Detect which cell encompasses the target text, then output its [x, y] center coordinate. 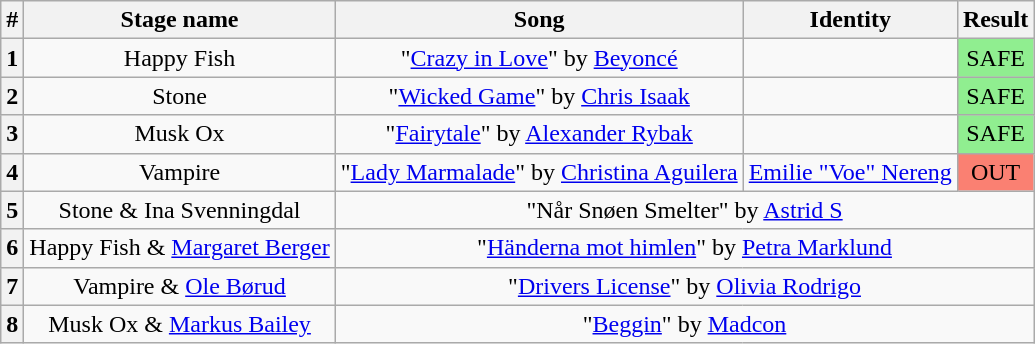
OUT [995, 172]
Identity [850, 20]
1 [12, 58]
Vampire & Ole Børud [180, 286]
6 [12, 248]
Happy Fish & Margaret Berger [180, 248]
2 [12, 96]
Song [539, 20]
Stone [180, 96]
Emilie "Voe" Nereng [850, 172]
5 [12, 210]
Happy Fish [180, 58]
3 [12, 134]
"Wicked Game" by Chris Isaak [539, 96]
"Fairytale" by Alexander Rybak [539, 134]
"Beggin" by Madcon [684, 324]
Musk Ox [180, 134]
"Drivers License" by Olivia Rodrigo [684, 286]
"Når Snøen Smelter" by Astrid S [684, 210]
Stone & Ina Svenningdal [180, 210]
Result [995, 20]
Vampire [180, 172]
# [12, 20]
Musk Ox & Markus Bailey [180, 324]
"Händerna mot himlen" by Petra Marklund [684, 248]
7 [12, 286]
"Crazy in Love" by Beyoncé [539, 58]
"Lady Marmalade" by Christina Aguilera [539, 172]
Stage name [180, 20]
4 [12, 172]
8 [12, 324]
